From the cell containing the given text, extract its center point as (X, Y) coordinate. 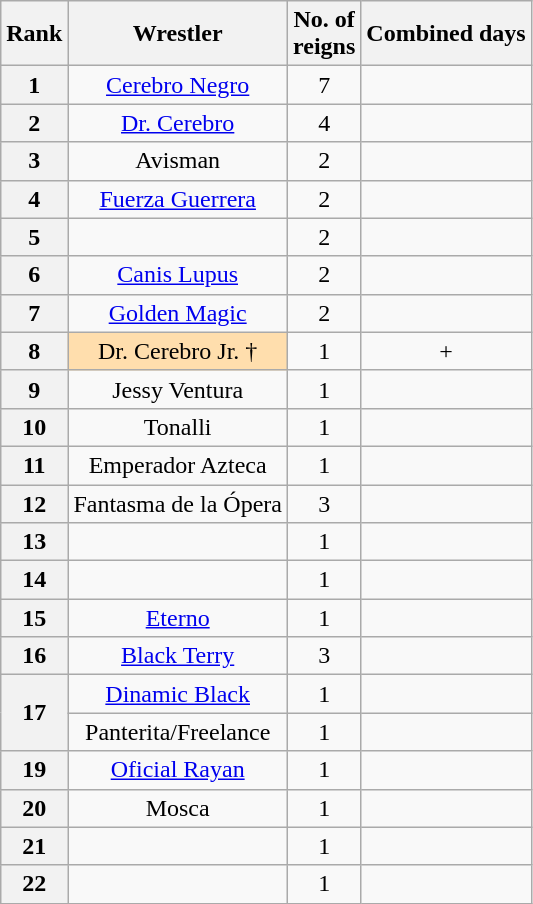
21 (34, 846)
Dinamic Black (178, 694)
Canis Lupus (178, 275)
Dr. Cerebro Jr. † (178, 351)
Dr. Cerebro (178, 123)
Fantasma de la Ópera (178, 503)
Panterita/Freelance (178, 732)
12 (34, 503)
8 (34, 351)
6 (34, 275)
Emperador Azteca (178, 465)
Golden Magic (178, 313)
Avisman (178, 161)
Black Terry (178, 656)
Mosca (178, 808)
13 (34, 542)
+ (446, 351)
Wrestler (178, 34)
5 (34, 237)
20 (34, 808)
9 (34, 389)
Oficial Rayan (178, 770)
No. ofreigns (324, 34)
22 (34, 884)
Rank (34, 34)
15 (34, 618)
11 (34, 465)
Eterno (178, 618)
17 (34, 713)
14 (34, 580)
16 (34, 656)
Fuerza Guerrera (178, 199)
Jessy Ventura (178, 389)
Cerebro Negro (178, 85)
10 (34, 427)
19 (34, 770)
Tonalli (178, 427)
Combined days (446, 34)
